Determine the (X, Y) coordinate at the center of the cell enclosing the given text.  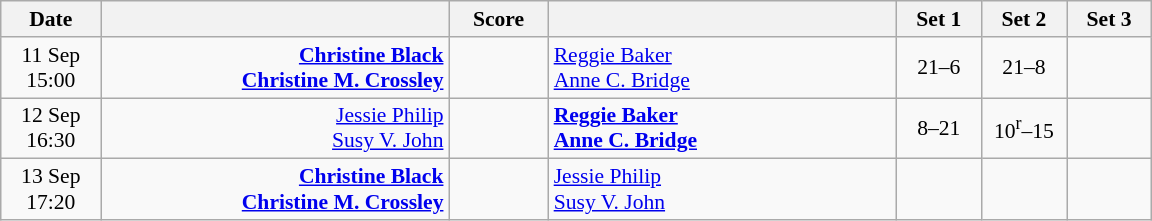
Set 1 (938, 19)
Set 3 (1108, 19)
Date (51, 19)
Score (498, 19)
10r–15 (1024, 128)
8–21 (938, 128)
13 Sep17:20 (51, 190)
Set 2 (1024, 19)
21–6 (938, 68)
11 Sep15:00 (51, 68)
12 Sep16:30 (51, 128)
21–8 (1024, 68)
